Find where the given text appears and provide that cell's center as [X, Y] coordinate. 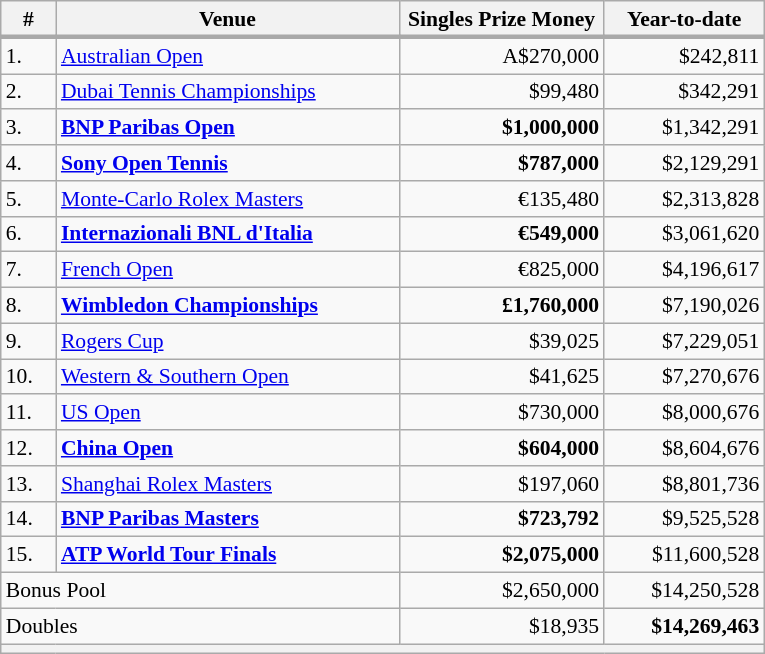
Doubles [200, 626]
$14,269,463 [684, 626]
$197,060 [502, 484]
$2,075,000 [502, 555]
ATP World Tour Finals [228, 555]
$604,000 [502, 448]
Year-to-date [684, 19]
12. [28, 448]
$18,935 [502, 626]
$2,129,291 [684, 163]
14. [28, 519]
$730,000 [502, 413]
$2,313,828 [684, 199]
$11,600,528 [684, 555]
Monte-Carlo Rolex Masters [228, 199]
€135,480 [502, 199]
$787,000 [502, 163]
$41,625 [502, 377]
$2,650,000 [502, 591]
5. [28, 199]
$342,291 [684, 92]
$39,025 [502, 341]
$1,000,000 [502, 128]
Australian Open [228, 56]
6. [28, 234]
$7,190,026 [684, 306]
Western & Southern Open [228, 377]
US Open [228, 413]
$14,250,528 [684, 591]
$99,480 [502, 92]
Dubai Tennis Championships [228, 92]
11. [28, 413]
Venue [228, 19]
$9,525,528 [684, 519]
$8,604,676 [684, 448]
BNP Paribas Open [228, 128]
Bonus Pool [200, 591]
Sony Open Tennis [228, 163]
£1,760,000 [502, 306]
$4,196,617 [684, 270]
Rogers Cup [228, 341]
15. [28, 555]
€825,000 [502, 270]
Singles Prize Money [502, 19]
A$270,000 [502, 56]
8. [28, 306]
1. [28, 56]
€549,000 [502, 234]
French Open [228, 270]
$8,000,676 [684, 413]
13. [28, 484]
# [28, 19]
$242,811 [684, 56]
10. [28, 377]
3. [28, 128]
$7,270,676 [684, 377]
$3,061,620 [684, 234]
Shanghai Rolex Masters [228, 484]
Wimbledon Championships [228, 306]
$723,792 [502, 519]
$7,229,051 [684, 341]
Internazionali BNL d'Italia [228, 234]
BNP Paribas Masters [228, 519]
9. [28, 341]
7. [28, 270]
$8,801,736 [684, 484]
4. [28, 163]
2. [28, 92]
China Open [228, 448]
$1,342,291 [684, 128]
